Provide the [x, y] coordinate of the cell's center where the given text is located.  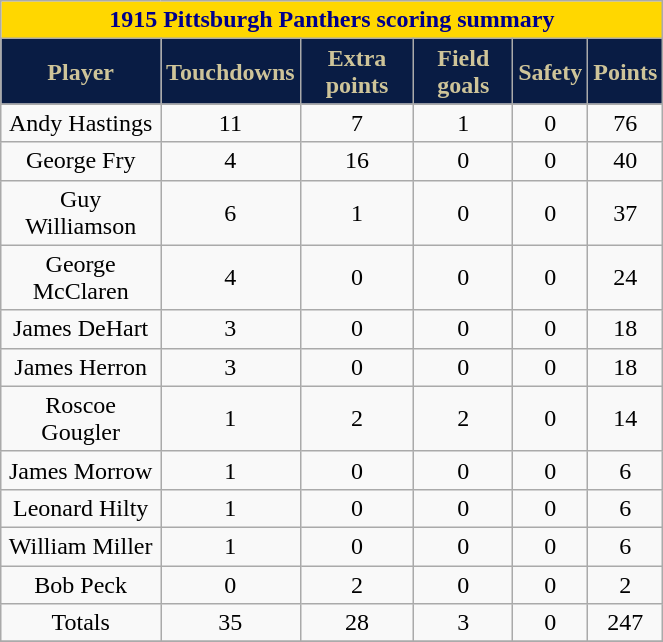
Extra points [357, 72]
28 [357, 623]
Andy Hastings [81, 123]
40 [626, 161]
1915 Pittsburgh Panthers scoring summary [332, 20]
Field goals [464, 72]
37 [626, 212]
Player [81, 72]
James Herron [81, 367]
James DeHart [81, 329]
7 [357, 123]
Points [626, 72]
11 [231, 123]
Roscoe Gougler [81, 418]
Safety [550, 72]
George McClaren [81, 278]
George Fry [81, 161]
Guy Williamson [81, 212]
16 [357, 161]
James Morrow [81, 470]
Touchdowns [231, 72]
William Miller [81, 546]
24 [626, 278]
35 [231, 623]
76 [626, 123]
247 [626, 623]
Bob Peck [81, 585]
Totals [81, 623]
Leonard Hilty [81, 508]
14 [626, 418]
